Extract the [x, y] coordinate from the center of the cell holding the provided text.  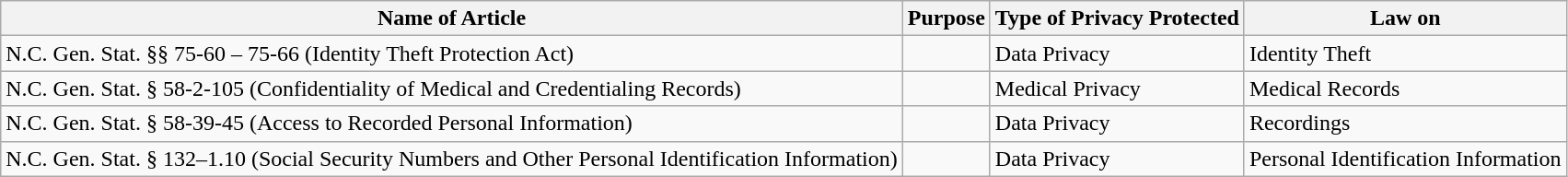
Name of Article [452, 18]
N.C. Gen. Stat. § 58-39-45 (Access to Recorded Personal Information) [452, 124]
N.C. Gen. Stat. § 132–1.10 (Social Security Numbers and Other Personal Identification Information) [452, 159]
Type of Privacy Protected [1117, 18]
Purpose [947, 18]
N.C. Gen. Stat. § 58-2-105 (Confidentiality of Medical and Credentialing Records) [452, 88]
N.C. Gen. Stat. §§ 75-60 – 75-66 (Identity Theft Protection Act) [452, 53]
Law on [1405, 18]
Medical Records [1405, 88]
Recordings [1405, 124]
Identity Theft [1405, 53]
Medical Privacy [1117, 88]
Personal Identification Information [1405, 159]
